Pinpoint the cell where the given text exists, returning its [X, Y] midpoint coordinate. 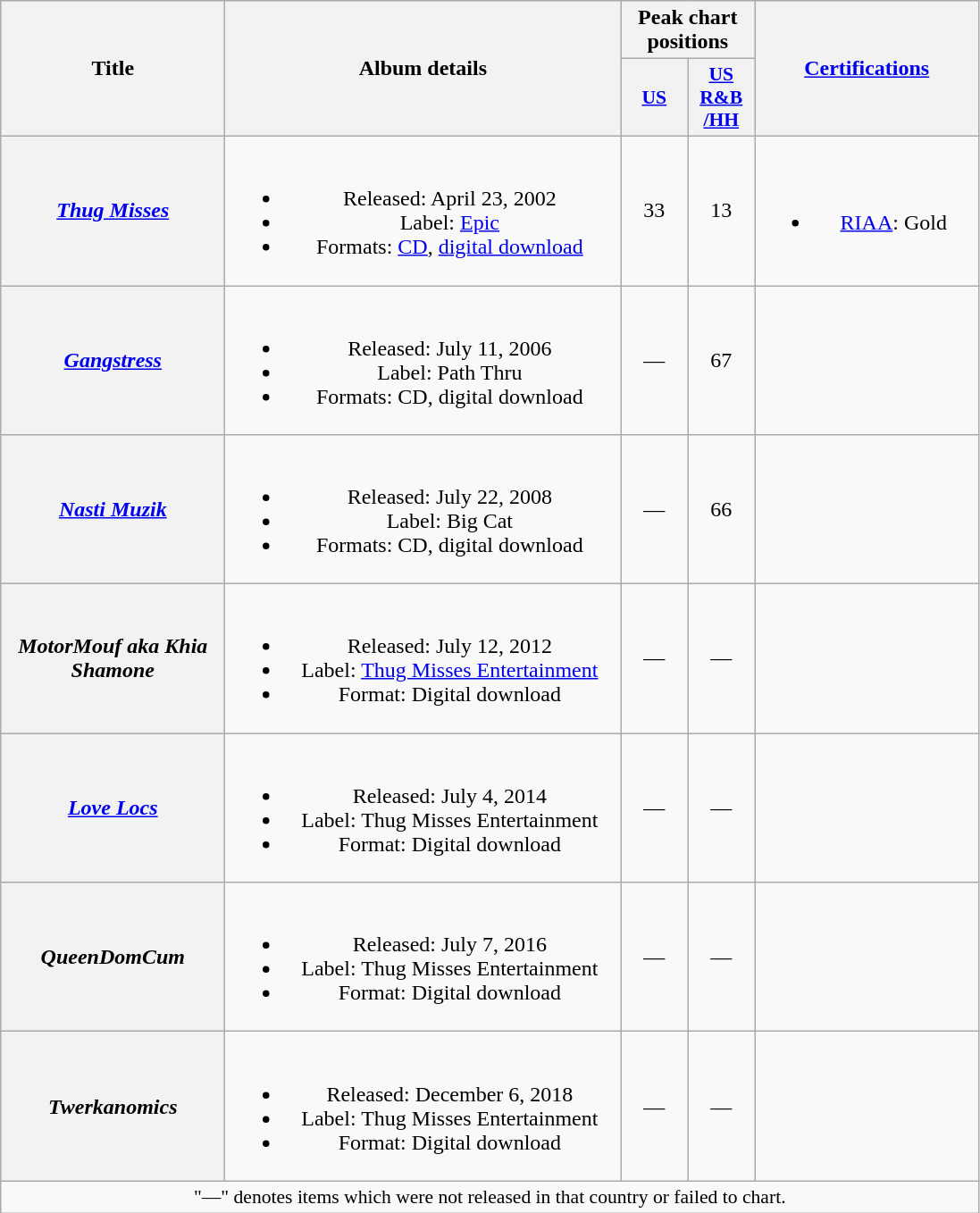
Title [113, 69]
Released: July 7, 2016Label: Thug Misses EntertainmentFormat: Digital download [423, 958]
Released: July 12, 2012Label: Thug Misses EntertainmentFormat: Digital download [423, 659]
Released: December 6, 2018Label: Thug Misses EntertainmentFormat: Digital download [423, 1106]
Thug Misses [113, 211]
RIAA: Gold [867, 211]
Nasti Muzik [113, 509]
Peak chart positions [688, 30]
Released: July 4, 2014Label: Thug Misses EntertainmentFormat: Digital download [423, 807]
13 [722, 211]
Gangstress [113, 361]
Released: April 23, 2002Label: EpicFormats: CD, digital download [423, 211]
Album details [423, 69]
Released: July 22, 2008Label: Big CatFormats: CD, digital download [423, 509]
"—" denotes items which were not released in that country or failed to chart. [490, 1197]
Certifications [867, 69]
Released: July 11, 2006Label: Path ThruFormats: CD, digital download [423, 361]
US [654, 98]
33 [654, 211]
QueenDomCum [113, 958]
66 [722, 509]
US R&B/HH [722, 98]
Twerkanomics [113, 1106]
Love Locs [113, 807]
67 [722, 361]
MotorMouf aka Khia Shamone [113, 659]
